From the cell containing the given text, extract its center point as [x, y] coordinate. 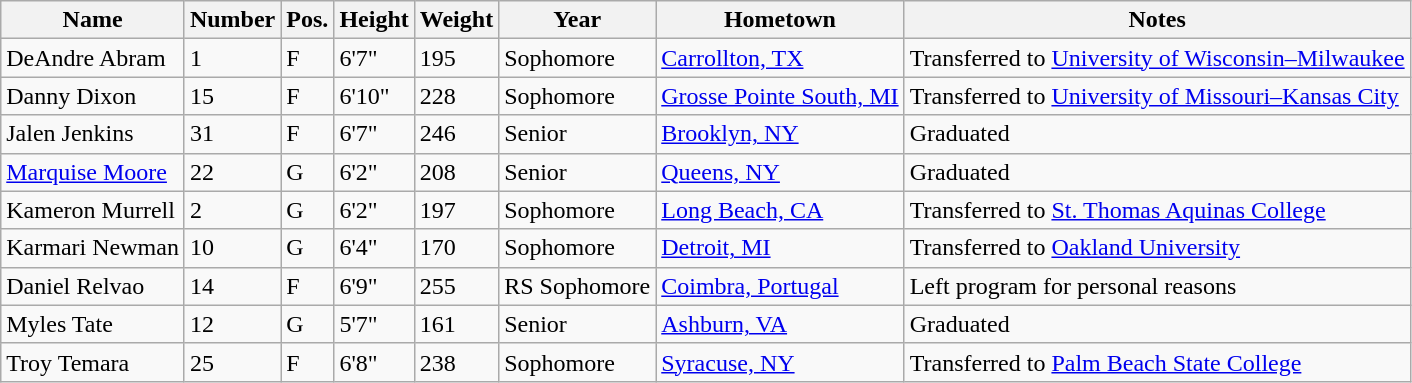
Carrollton, TX [780, 58]
Coimbra, Portugal [780, 286]
195 [456, 58]
6'10" [374, 96]
Transferred to Palm Beach State College [1157, 362]
Notes [1157, 20]
Pos. [308, 20]
6'4" [374, 248]
Height [374, 20]
Grosse Pointe South, MI [780, 96]
228 [456, 96]
Syracuse, NY [780, 362]
1 [232, 58]
5'7" [374, 324]
Name [93, 20]
Transferred to University of Wisconsin–Milwaukee [1157, 58]
Left program for personal reasons [1157, 286]
Danny Dixon [93, 96]
2 [232, 210]
6'9" [374, 286]
Weight [456, 20]
22 [232, 172]
Number [232, 20]
Troy Temara [93, 362]
DeAndre Abram [93, 58]
Karmari Newman [93, 248]
15 [232, 96]
208 [456, 172]
25 [232, 362]
6'8" [374, 362]
Kameron Murrell [93, 210]
10 [232, 248]
Transferred to St. Thomas Aquinas College [1157, 210]
Myles Tate [93, 324]
Queens, NY [780, 172]
31 [232, 134]
RS Sophomore [578, 286]
Marquise Moore [93, 172]
255 [456, 286]
170 [456, 248]
161 [456, 324]
Transferred to University of Missouri–Kansas City [1157, 96]
246 [456, 134]
197 [456, 210]
12 [232, 324]
Ashburn, VA [780, 324]
Transferred to Oakland University [1157, 248]
Daniel Relvao [93, 286]
Hometown [780, 20]
Jalen Jenkins [93, 134]
Long Beach, CA [780, 210]
Detroit, MI [780, 248]
14 [232, 286]
238 [456, 362]
Brooklyn, NY [780, 134]
Year [578, 20]
